Scan for the cell matching the given text and deliver its [x, y] coordinate at center. 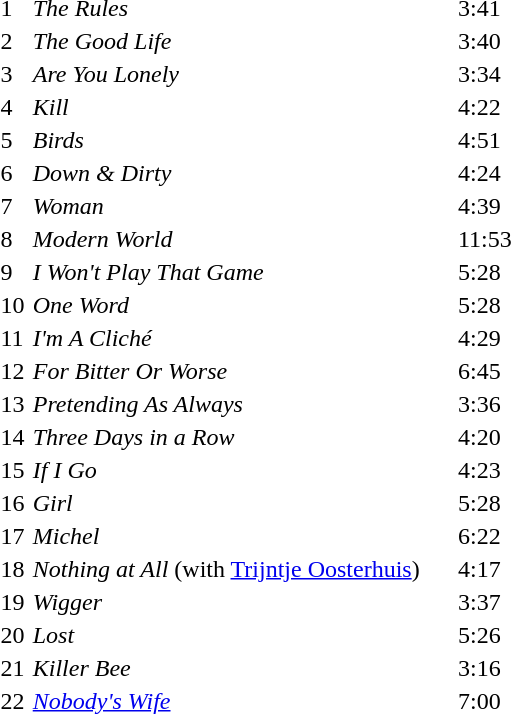
Three Days in a Row [242, 437]
I'm A Cliché [242, 338]
Nothing at All (with Trijntje Oosterhuis) [242, 569]
Wigger [242, 602]
Modern World [242, 239]
Pretending As Always [242, 404]
Are You Lonely [242, 74]
Down & Dirty [242, 173]
One Word [242, 305]
Killer Bee [242, 668]
The Good Life [242, 41]
Girl [242, 503]
Birds [242, 140]
Woman [242, 206]
I Won't Play That Game [242, 272]
For Bitter Or Worse [242, 371]
Kill [242, 107]
Lost [242, 635]
If I Go [242, 470]
Michel [242, 536]
